Return the (x, y) coordinate for the center point of the cell that contains the specified text.  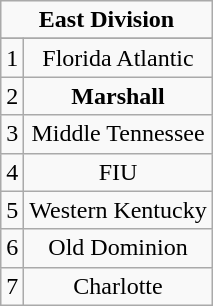
Marshall (118, 96)
1 (12, 58)
Florida Atlantic (118, 58)
7 (12, 286)
Middle Tennessee (118, 134)
East Division (106, 20)
5 (12, 210)
Old Dominion (118, 248)
3 (12, 134)
4 (12, 172)
FIU (118, 172)
Western Kentucky (118, 210)
2 (12, 96)
6 (12, 248)
Charlotte (118, 286)
